Determine the [X, Y] coordinate at the center of the cell enclosing the given text.  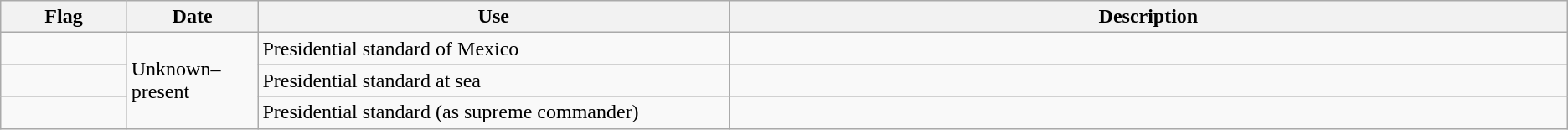
Use [494, 17]
Presidential standard (as supreme commander) [494, 112]
Description [1149, 17]
Date [193, 17]
Flag [64, 17]
Unknown–present [193, 81]
Presidential standard at sea [494, 81]
Presidential standard of Mexico [494, 49]
